Locate the cell with the specified text and output its (x, y) center coordinate. 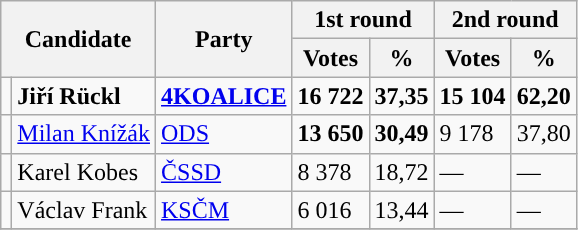
Candidate (78, 39)
Party (224, 39)
37,80 (544, 134)
Milan Knížák (84, 134)
37,35 (402, 96)
6 016 (330, 210)
62,20 (544, 96)
13 650 (330, 134)
Václav Frank (84, 210)
15 104 (472, 96)
4KOALICE (224, 96)
8 378 (330, 172)
1st round (363, 20)
18,72 (402, 172)
9 178 (472, 134)
16 722 (330, 96)
KSČM (224, 210)
13,44 (402, 210)
2nd round (505, 20)
ČSSD (224, 172)
30,49 (402, 134)
Karel Kobes (84, 172)
ODS (224, 134)
Jiří Rückl (84, 96)
